Extract the (X, Y) coordinate from the center of the cell holding the provided text.  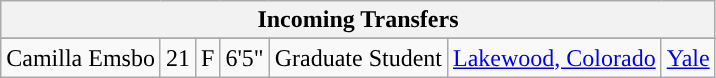
Yale (688, 58)
Incoming Transfers (358, 20)
6'5" (244, 58)
Camilla Emsbo (81, 58)
21 (178, 58)
Graduate Student (358, 58)
F (208, 58)
Lakewood, Colorado (555, 58)
